Provide the (X, Y) coordinate of the cell's center where the given text is located.  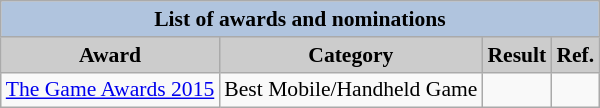
List of awards and nominations (300, 19)
Award (110, 55)
The Game Awards 2015 (110, 90)
Best Mobile/Handheld Game (350, 90)
Category (350, 55)
Ref. (575, 55)
Result (516, 55)
